Pinpoint the cell where the given text exists, returning its [X, Y] midpoint coordinate. 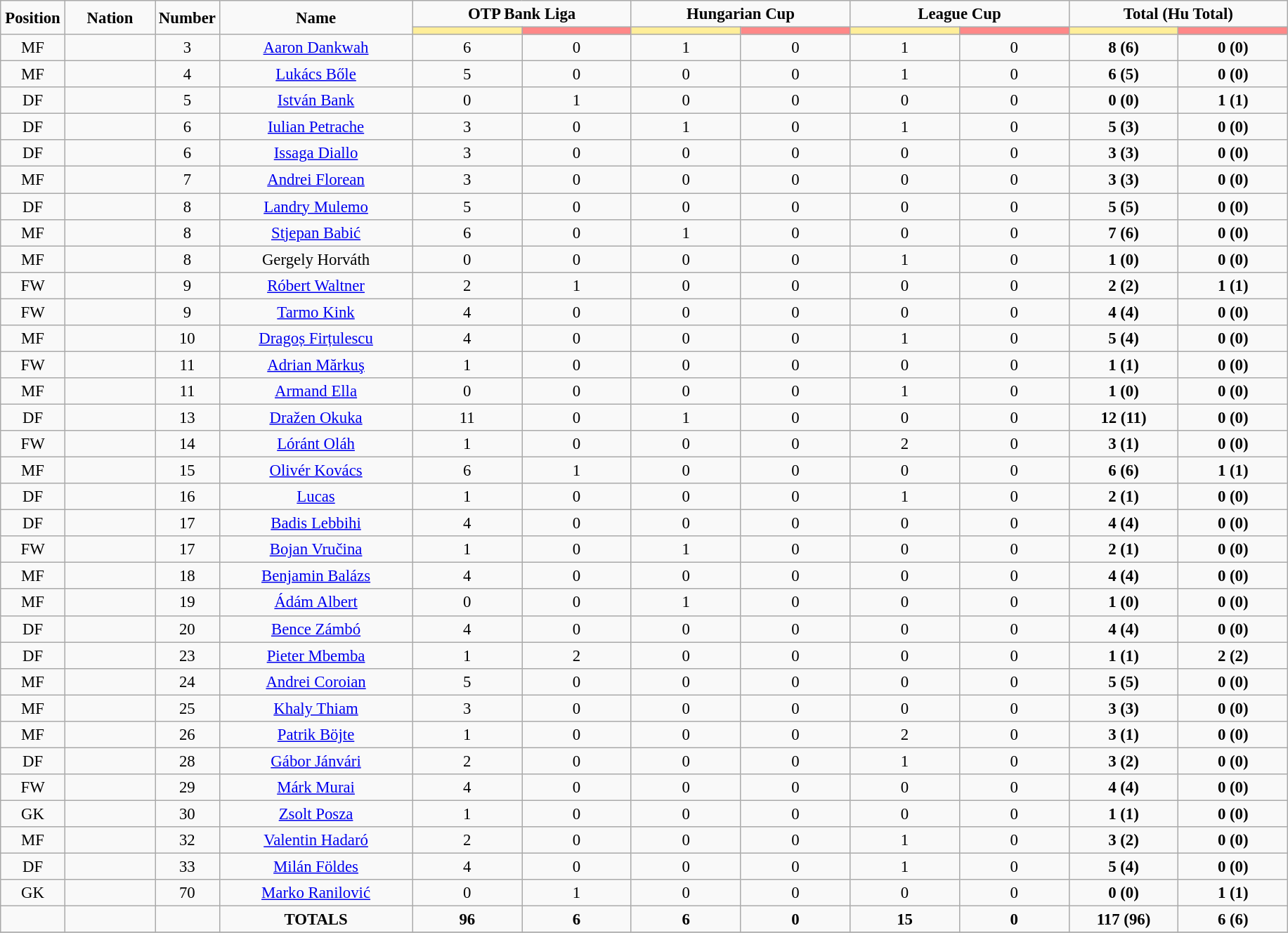
Lukács Bőle [316, 74]
Ádám Albert [316, 603]
Total (Hu Total) [1178, 14]
25 [188, 708]
Lucas [316, 497]
29 [188, 788]
Marko Ranilović [316, 893]
Valentin Hadaró [316, 840]
28 [188, 761]
12 (11) [1124, 417]
Dražen Okuka [316, 417]
Number [188, 18]
70 [188, 893]
33 [188, 867]
10 [188, 339]
István Bank [316, 100]
Andrei Florean [316, 180]
Iulian Petrache [316, 127]
Nation [110, 18]
Róbert Waltner [316, 285]
13 [188, 417]
20 [188, 629]
14 [188, 444]
Bence Zámbó [316, 629]
24 [188, 681]
Khaly Thiam [316, 708]
Milán Földes [316, 867]
16 [188, 497]
Gábor Jánvári [316, 761]
Aaron Dankwah [316, 48]
Stjepan Babić [316, 233]
Tarmo Kink [316, 312]
Gergely Horváth [316, 259]
Zsolt Posza [316, 814]
OTP Bank Liga [521, 14]
Landry Mulemo [316, 207]
7 [188, 180]
6 (5) [1124, 74]
Pieter Mbemba [316, 655]
5 (3) [1124, 127]
Position [33, 18]
18 [188, 576]
Patrik Böjte [316, 735]
96 [467, 920]
19 [188, 603]
Issaga Diallo [316, 154]
23 [188, 655]
League Cup [960, 14]
Adrian Mărkuş [316, 365]
Lóránt Oláh [316, 444]
Bojan Vručina [316, 549]
Márk Murai [316, 788]
Armand Ella [316, 391]
Badis Lebbihi [316, 523]
Olivér Kovács [316, 471]
Hungarian Cup [741, 14]
Name [316, 18]
Benjamin Balázs [316, 576]
32 [188, 840]
Dragoș Firțulescu [316, 339]
TOTALS [316, 920]
8 (6) [1124, 48]
117 (96) [1124, 920]
26 [188, 735]
30 [188, 814]
7 (6) [1124, 233]
Andrei Coroian [316, 681]
